Scan for the cell matching the given text and deliver its (x, y) coordinate at center. 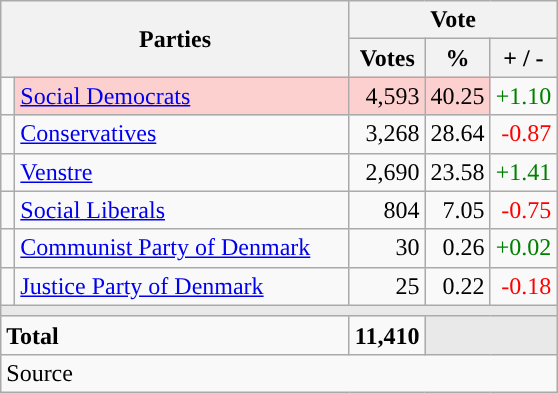
Parties (176, 39)
30 (387, 248)
3,268 (387, 134)
+1.41 (524, 172)
40.25 (458, 96)
Venstre (182, 172)
Justice Party of Denmark (182, 286)
Communist Party of Denmark (182, 248)
Social Liberals (182, 210)
7.05 (458, 210)
Vote (452, 20)
Total (176, 335)
28.64 (458, 134)
Votes (387, 58)
-0.75 (524, 210)
+ / - (524, 58)
Source (279, 373)
Social Democrats (182, 96)
804 (387, 210)
Conservatives (182, 134)
25 (387, 286)
23.58 (458, 172)
-0.18 (524, 286)
-0.87 (524, 134)
+0.02 (524, 248)
4,593 (387, 96)
0.26 (458, 248)
% (458, 58)
11,410 (387, 335)
0.22 (458, 286)
2,690 (387, 172)
+1.10 (524, 96)
